From the cell containing the given text, extract its center point as [X, Y] coordinate. 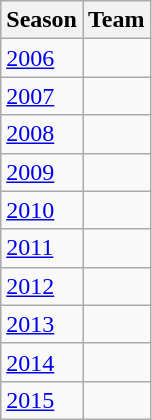
2013 [42, 324]
2006 [42, 58]
2007 [42, 96]
2015 [42, 400]
2012 [42, 286]
2011 [42, 248]
2010 [42, 210]
2008 [42, 134]
Season [42, 20]
Team [116, 20]
2014 [42, 362]
2009 [42, 172]
